For the text-containing cell, return its midpoint in (X, Y) coordinate format. 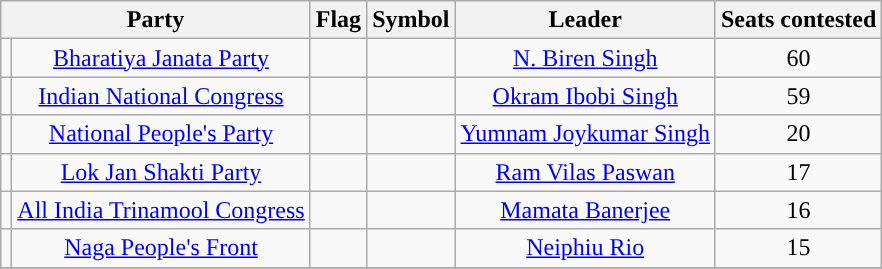
Lok Jan Shakti Party (161, 172)
Neiphiu Rio (585, 248)
20 (798, 134)
17 (798, 172)
All India Trinamool Congress (161, 210)
Bharatiya Janata Party (161, 58)
Naga People's Front (161, 248)
National People's Party (161, 134)
Leader (585, 20)
Seats contested (798, 20)
15 (798, 248)
Ram Vilas Paswan (585, 172)
Okram Ibobi Singh (585, 96)
Symbol (411, 20)
60 (798, 58)
59 (798, 96)
Party (156, 20)
16 (798, 210)
N. Biren Singh (585, 58)
Mamata Banerjee (585, 210)
Indian National Congress (161, 96)
Flag (338, 20)
Yumnam Joykumar Singh (585, 134)
